Extract the [x, y] coordinate from the center of the cell holding the provided text.  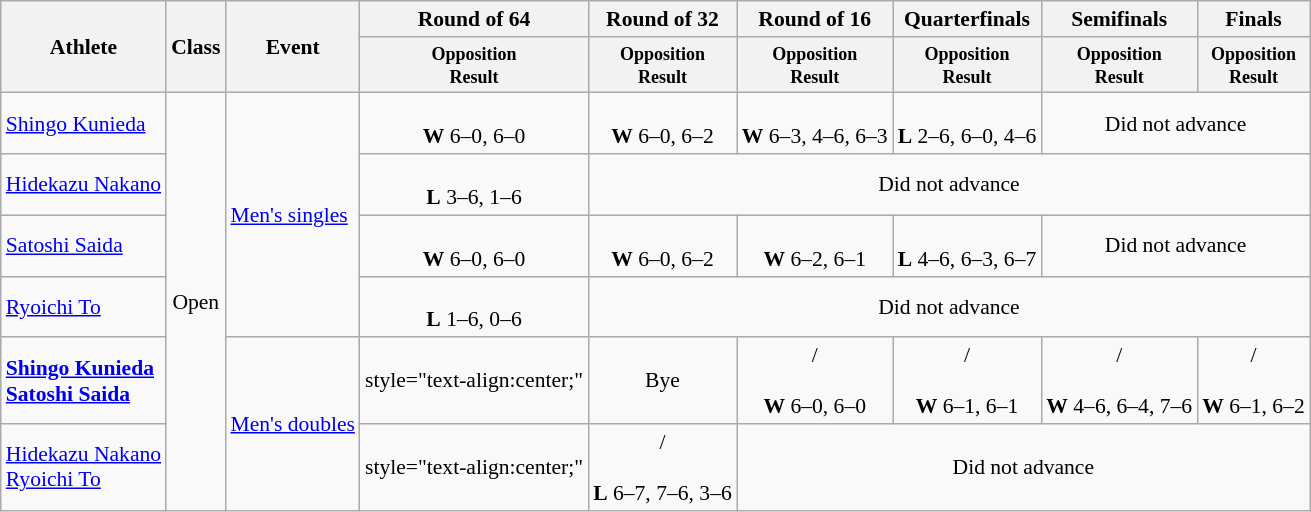
L 3–6, 1–6 [474, 184]
Event [292, 47]
W 6–2, 6–1 [815, 246]
Class [196, 47]
Satoshi Saida [84, 246]
Open [196, 302]
/ L 6–7, 7–6, 3–6 [662, 468]
Men's doubles [292, 424]
Shingo Kunieda Satoshi Saida [84, 382]
Bye [662, 382]
Hidekazu Nakano [84, 184]
Shingo Kunieda [84, 124]
/ W 4–6, 6–4, 7–6 [1119, 382]
Semifinals [1119, 19]
L 4–6, 6–3, 6–7 [968, 246]
Round of 32 [662, 19]
Round of 16 [815, 19]
/ W 6–0, 6–0 [815, 382]
Athlete [84, 47]
W 6–3, 4–6, 6–3 [815, 124]
Round of 64 [474, 19]
Hidekazu Nakano Ryoichi To [84, 468]
/ W 6–1, 6–2 [1254, 382]
Quarterfinals [968, 19]
/ W 6–1, 6–1 [968, 382]
Men's singles [292, 215]
L 2–6, 6–0, 4–6 [968, 124]
Finals [1254, 19]
L 1–6, 0–6 [474, 306]
Ryoichi To [84, 306]
